Capture the cell that displays the provided text and extract its (x, y) central coordinate. 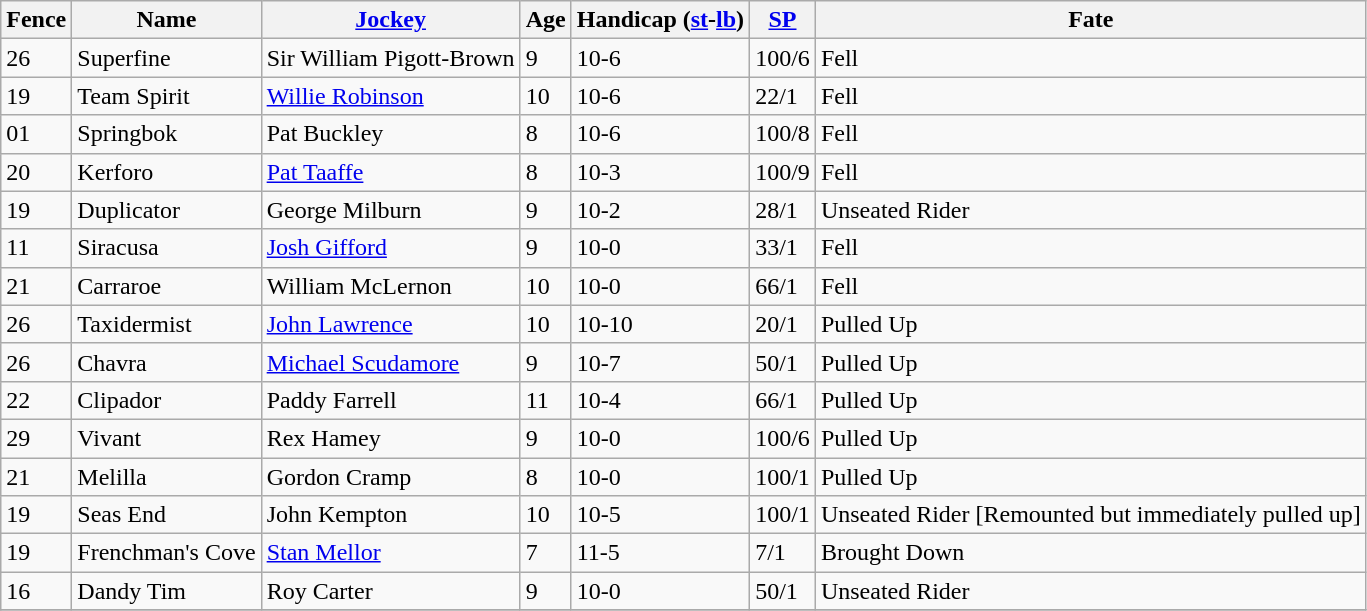
Team Spirit (166, 96)
Clipador (166, 400)
7/1 (783, 553)
Age (546, 20)
10-2 (660, 210)
Gordon Cramp (390, 477)
11-5 (660, 553)
William McLernon (390, 286)
Michael Scudamore (390, 362)
22 (36, 400)
Sir William Pigott-Brown (390, 58)
John Kempton (390, 515)
Fate (1090, 20)
Frenchman's Cove (166, 553)
100/8 (783, 134)
John Lawrence (390, 324)
100/9 (783, 172)
Vivant (166, 438)
Josh Gifford (390, 248)
Duplicator (166, 210)
Rex Hamey (390, 438)
Kerforo (166, 172)
7 (546, 553)
29 (36, 438)
Seas End (166, 515)
Stan Mellor (390, 553)
10-10 (660, 324)
22/1 (783, 96)
Pat Buckley (390, 134)
Fence (36, 20)
Brought Down (1090, 553)
Dandy Tim (166, 591)
20/1 (783, 324)
Melilla (166, 477)
Unseated Rider [Remounted but immediately pulled up] (1090, 515)
Carraroe (166, 286)
10-7 (660, 362)
28/1 (783, 210)
20 (36, 172)
16 (36, 591)
Chavra (166, 362)
Roy Carter (390, 591)
10-4 (660, 400)
Siracusa (166, 248)
Name (166, 20)
Taxidermist (166, 324)
Paddy Farrell (390, 400)
10-3 (660, 172)
01 (36, 134)
Willie Robinson (390, 96)
Springbok (166, 134)
10-5 (660, 515)
Jockey (390, 20)
George Milburn (390, 210)
SP (783, 20)
Handicap (st-lb) (660, 20)
Superfine (166, 58)
33/1 (783, 248)
Pat Taaffe (390, 172)
